From the cell containing the given text, extract its center point as [x, y] coordinate. 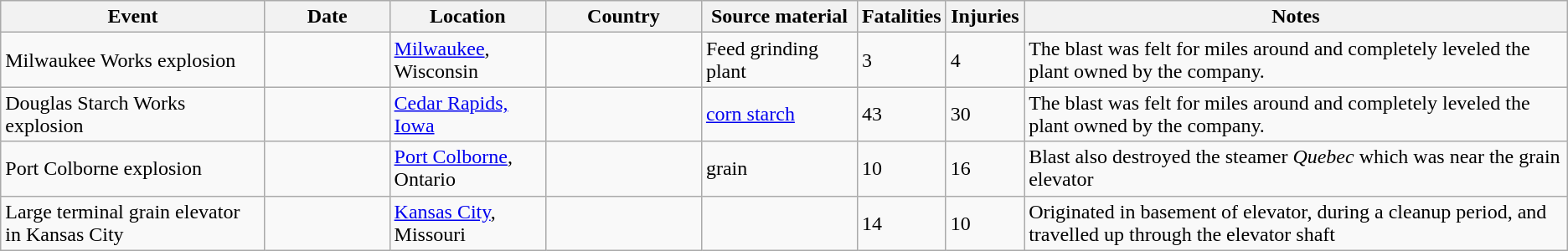
Feed grinding plant [779, 60]
Notes [1297, 17]
Fatalities [901, 17]
Date [327, 17]
30 [985, 114]
Event [133, 17]
grain [779, 169]
Country [623, 17]
Port Colborne, Ontario [467, 169]
16 [985, 169]
Source material [779, 17]
Injuries [985, 17]
Originated in basement of elevator, during a cleanup period, and travelled up through the elevator shaft [1297, 223]
43 [901, 114]
4 [985, 60]
Milwaukee Works explosion [133, 60]
3 [901, 60]
Douglas Starch Works explosion [133, 114]
Milwaukee, Wisconsin [467, 60]
14 [901, 223]
Port Colborne explosion [133, 169]
Location [467, 17]
Kansas City, Missouri [467, 223]
Blast also destroyed the steamer Quebec which was near the grain elevator [1297, 169]
Large terminal grain elevator in Kansas City [133, 223]
Cedar Rapids, Iowa [467, 114]
corn starch [779, 114]
